Detect which cell encompasses the target text, then output its (X, Y) center coordinate. 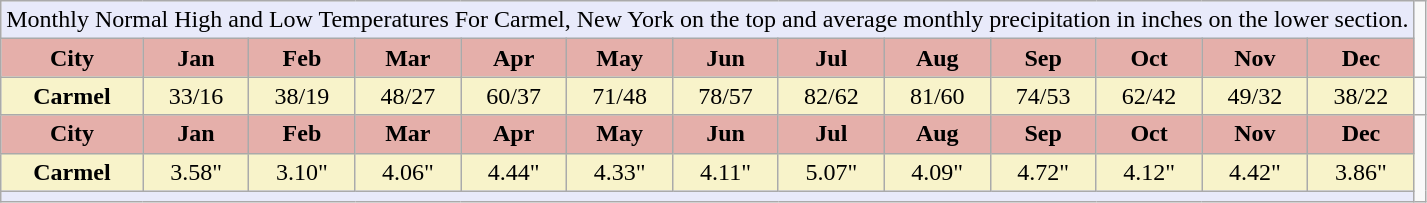
38/22 (1361, 96)
38/19 (302, 96)
4.09" (937, 172)
4.12" (1149, 172)
4.42" (1255, 172)
4.06" (408, 172)
60/37 (514, 96)
3.58" (196, 172)
4.11" (726, 172)
62/42 (1149, 96)
48/27 (408, 96)
4.33" (620, 172)
78/57 (726, 96)
4.44" (514, 172)
71/48 (620, 96)
5.07" (831, 172)
49/32 (1255, 96)
74/53 (1043, 96)
Monthly Normal High and Low Temperatures For Carmel, New York on the top and average monthly precipitation in inches on the lower section. (708, 20)
33/16 (196, 96)
3.10" (302, 172)
81/60 (937, 96)
4.72" (1043, 172)
3.86" (1361, 172)
82/62 (831, 96)
